Find where the given text appears and provide that cell's center as [X, Y] coordinate. 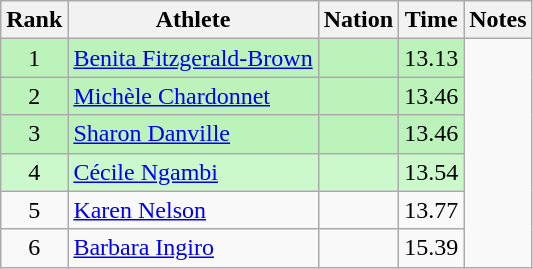
13.77 [432, 210]
Michèle Chardonnet [193, 96]
Time [432, 20]
Rank [34, 20]
Athlete [193, 20]
Barbara Ingiro [193, 248]
6 [34, 248]
3 [34, 134]
15.39 [432, 248]
13.54 [432, 172]
Cécile Ngambi [193, 172]
Notes [498, 20]
2 [34, 96]
13.13 [432, 58]
Sharon Danville [193, 134]
5 [34, 210]
1 [34, 58]
Karen Nelson [193, 210]
4 [34, 172]
Nation [358, 20]
Benita Fitzgerald-Brown [193, 58]
